Return [x, y] of the center of cell containing provided text 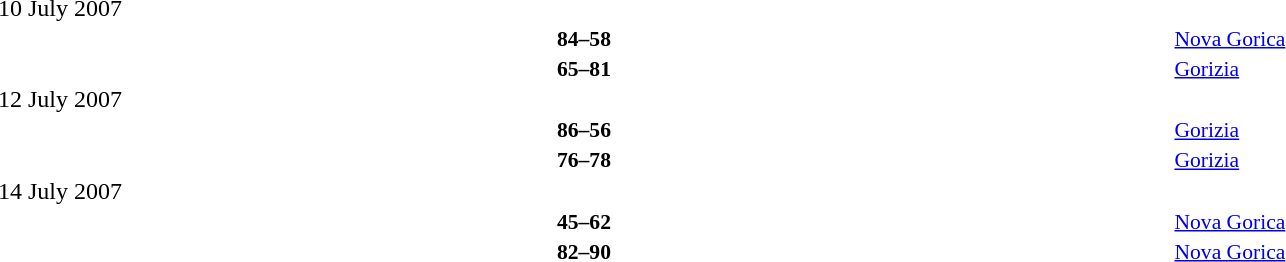
65–81 [584, 68]
86–56 [584, 130]
84–58 [584, 38]
45–62 [584, 222]
76–78 [584, 160]
